Locate the cell with the specified text and output its (X, Y) center coordinate. 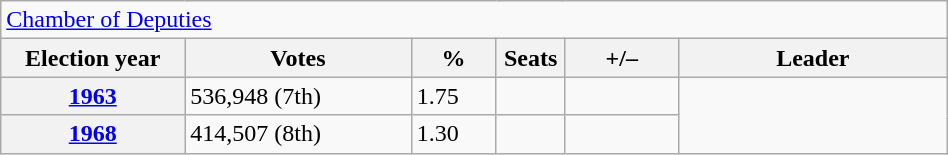
1.30 (454, 134)
536,948 (7th) (298, 96)
% (454, 58)
Votes (298, 58)
Election year (93, 58)
+/– (622, 58)
1968 (93, 134)
Leader (812, 58)
1963 (93, 96)
414,507 (8th) (298, 134)
Seats (530, 58)
1.75 (454, 96)
Chamber of Deputies (474, 20)
